For the text-containing cell, return its midpoint in [x, y] coordinate format. 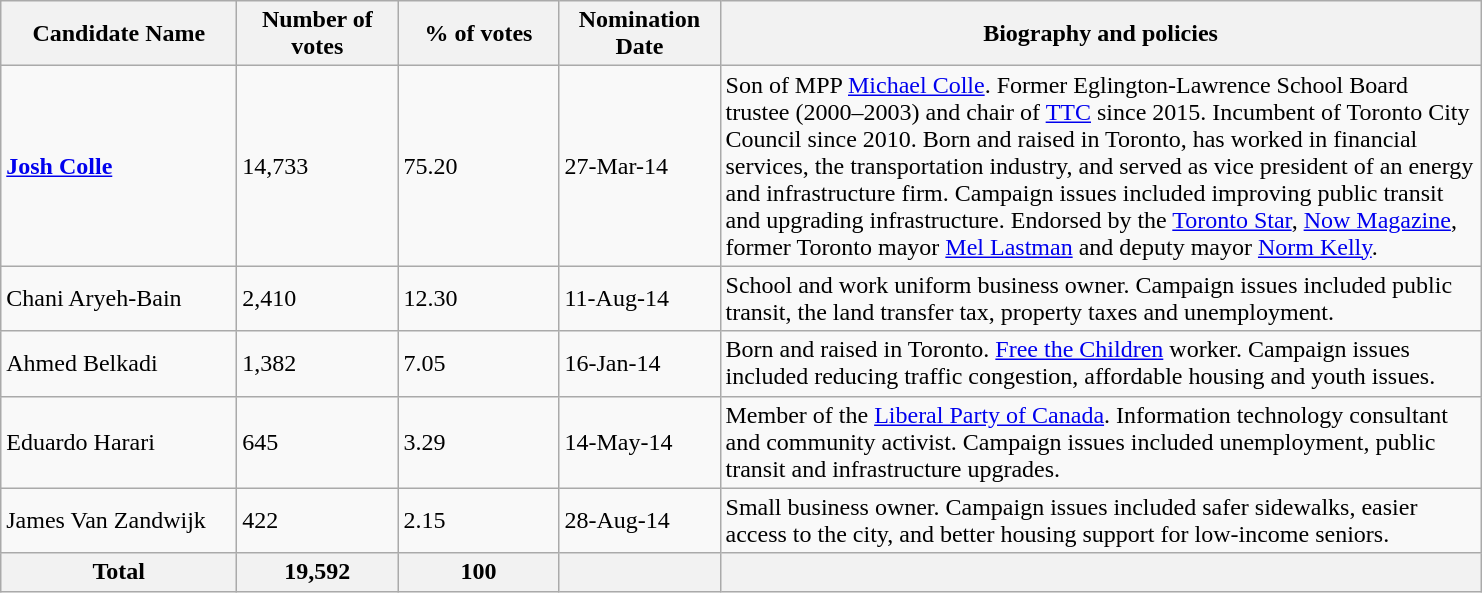
19,592 [318, 572]
27-Mar-14 [640, 166]
Born and raised in Toronto. Free the Children worker. Campaign issues included reducing traffic congestion, affordable housing and youth issues. [1100, 364]
75.20 [478, 166]
2.15 [478, 520]
100 [478, 572]
Number of votes [318, 34]
James Van Zandwijk [119, 520]
Chani Aryeh-Bain [119, 298]
Total [119, 572]
16-Jan-14 [640, 364]
645 [318, 442]
2,410 [318, 298]
14,733 [318, 166]
Eduardo Harari [119, 442]
School and work uniform business owner. Campaign issues included public transit, the land transfer tax, property taxes and unemployment. [1100, 298]
Biography and policies [1100, 34]
Ahmed Belkadi [119, 364]
12.30 [478, 298]
11-Aug-14 [640, 298]
7.05 [478, 364]
422 [318, 520]
Candidate Name [119, 34]
Small business owner. Campaign issues included safer sidewalks, easier access to the city, and better housing support for low-income seniors. [1100, 520]
Josh Colle [119, 166]
Nomination Date [640, 34]
28-Aug-14 [640, 520]
14-May-14 [640, 442]
% of votes [478, 34]
1,382 [318, 364]
3.29 [478, 442]
